Scan for the cell matching the given text and deliver its (X, Y) coordinate at center. 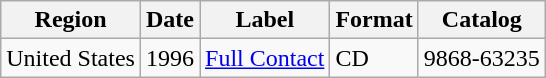
United States (71, 58)
Catalog (482, 20)
9868-63235 (482, 58)
1996 (170, 58)
CD (374, 58)
Full Contact (265, 58)
Date (170, 20)
Region (71, 20)
Format (374, 20)
Label (265, 20)
